Find where the given text appears and provide that cell's center as (X, Y) coordinate. 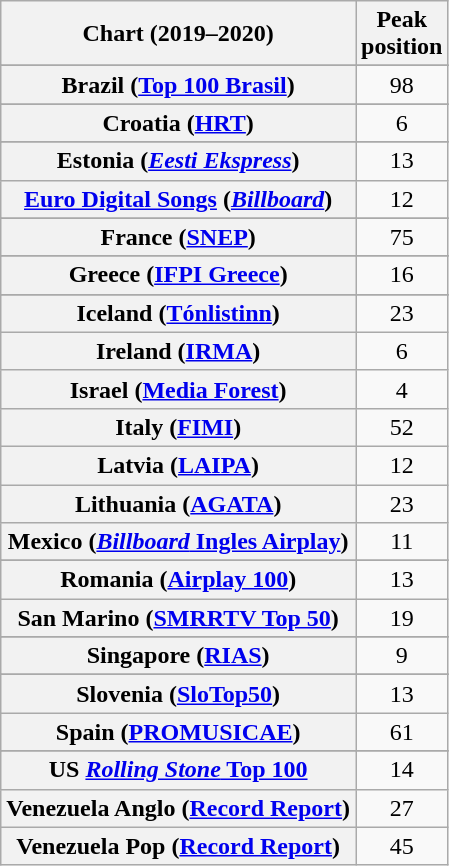
Latvia (LAIPA) (178, 465)
Slovenia (SloTop50) (178, 694)
Italy (FIMI) (178, 427)
US Rolling Stone Top 100 (178, 770)
France (SNEP) (178, 237)
61 (402, 732)
4 (402, 389)
Lithuania (AGATA) (178, 503)
Croatia (HRT) (178, 123)
Romania (Airplay 100) (178, 580)
Singapore (RIAS) (178, 656)
45 (402, 846)
9 (402, 656)
75 (402, 237)
27 (402, 808)
Venezuela Pop (Record Report) (178, 846)
Spain (PROMUSICAE) (178, 732)
Iceland (Tónlistinn) (178, 313)
52 (402, 427)
Brazil (Top 100 Brasil) (178, 85)
Euro Digital Songs (Billboard) (178, 199)
Israel (Media Forest) (178, 389)
Ireland (IRMA) (178, 351)
98 (402, 85)
Chart (2019–2020) (178, 34)
16 (402, 275)
11 (402, 542)
19 (402, 618)
Estonia (Eesti Ekspress) (178, 161)
Mexico (Billboard Ingles Airplay) (178, 542)
Peakposition (402, 34)
14 (402, 770)
Greece (IFPI Greece) (178, 275)
Venezuela Anglo (Record Report) (178, 808)
San Marino (SMRRTV Top 50) (178, 618)
